Search for the cell housing the specified text and yield its (x, y) center coordinate. 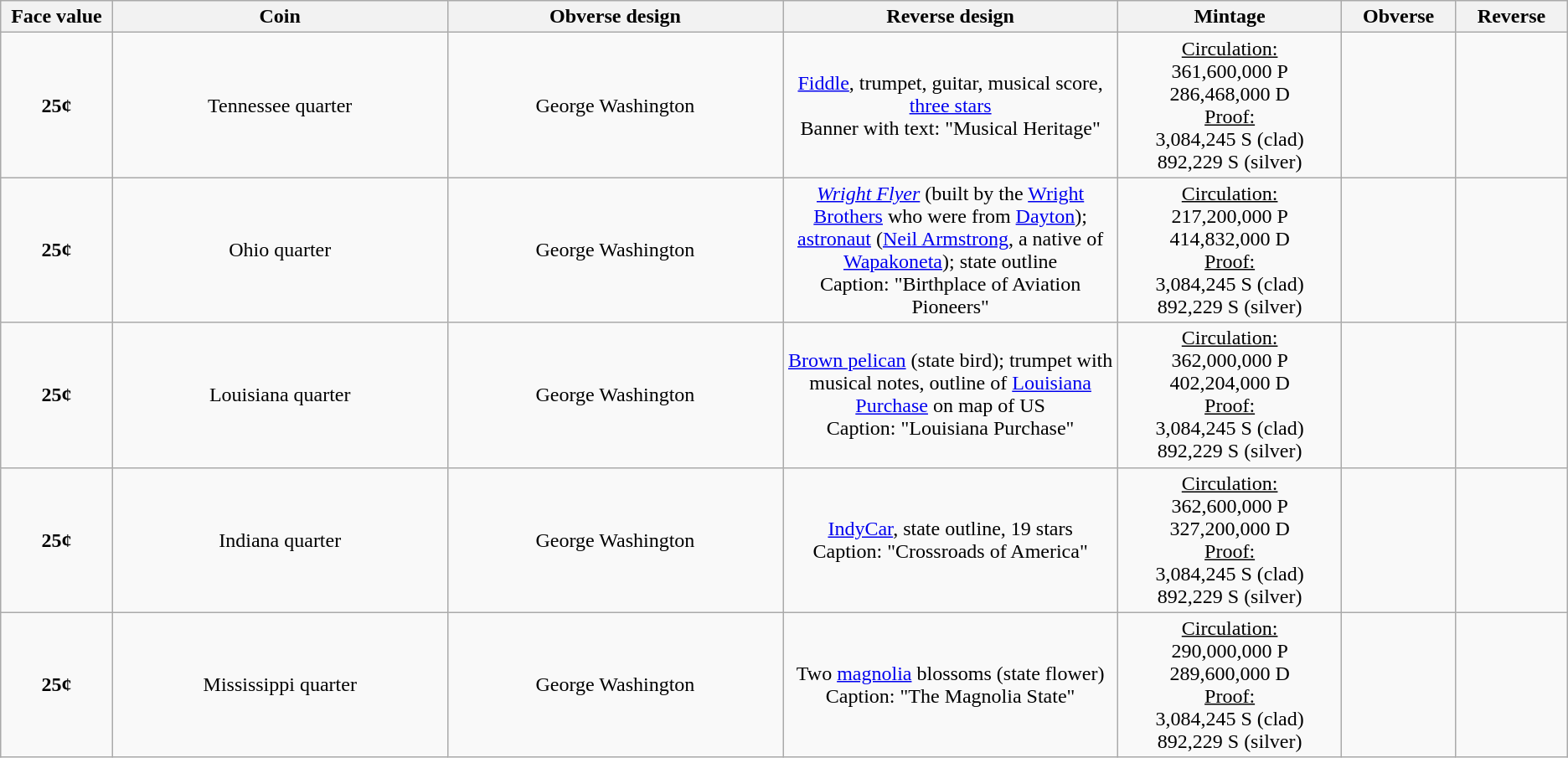
Circulation:361,600,000 P286,468,000 DProof:3,084,245 S (clad)892,229 S (silver) (1230, 106)
Obverse design (615, 17)
Two magnolia blossoms (state flower)Caption: "The Magnolia State" (951, 685)
Coin (280, 17)
Brown pelican (state bird); trumpet with musical notes, outline of Louisiana Purchase on map of USCaption: "Louisiana Purchase" (951, 395)
Indiana quarter (280, 539)
Circulation:362,600,000 P327,200,000 DProof:3,084,245 S (clad)892,229 S (silver) (1230, 539)
Fiddle, trumpet, guitar, musical score, three starsBanner with text: "Musical Heritage" (951, 106)
Circulation:362,000,000 P402,204,000 DProof:3,084,245 S (clad)892,229 S (silver) (1230, 395)
Circulation:290,000,000 P289,600,000 DProof:3,084,245 S (clad)892,229 S (silver) (1230, 685)
Tennessee quarter (280, 106)
Mintage (1230, 17)
Circulation:217,200,000 P414,832,000 DProof:3,084,245 S (clad)892,229 S (silver) (1230, 250)
Mississippi quarter (280, 685)
Ohio quarter (280, 250)
Louisiana quarter (280, 395)
Obverse (1399, 17)
IndyCar, state outline, 19 starsCaption: "Crossroads of America" (951, 539)
Face value (57, 17)
Reverse design (951, 17)
Reverse (1512, 17)
